For the text-containing cell, return its midpoint in [X, Y] coordinate format. 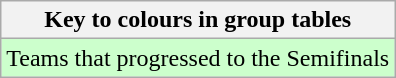
Key to colours in group tables [198, 20]
Teams that progressed to the Semifinals [198, 58]
